Provide the (x, y) coordinate of the cell's center where the given text is located.  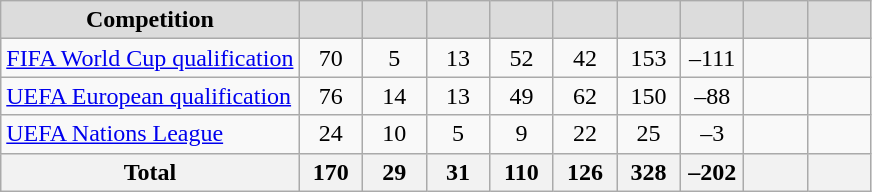
153 (649, 58)
110 (522, 172)
Total (150, 172)
UEFA Nations League (150, 134)
9 (522, 134)
31 (458, 172)
25 (649, 134)
–111 (712, 58)
–3 (712, 134)
Competition (150, 20)
70 (331, 58)
–88 (712, 96)
24 (331, 134)
328 (649, 172)
62 (585, 96)
–202 (712, 172)
150 (649, 96)
UEFA European qualification (150, 96)
126 (585, 172)
49 (522, 96)
10 (395, 134)
42 (585, 58)
FIFA World Cup qualification (150, 58)
52 (522, 58)
14 (395, 96)
29 (395, 172)
22 (585, 134)
76 (331, 96)
170 (331, 172)
